For the text-containing cell, return its midpoint in (X, Y) coordinate format. 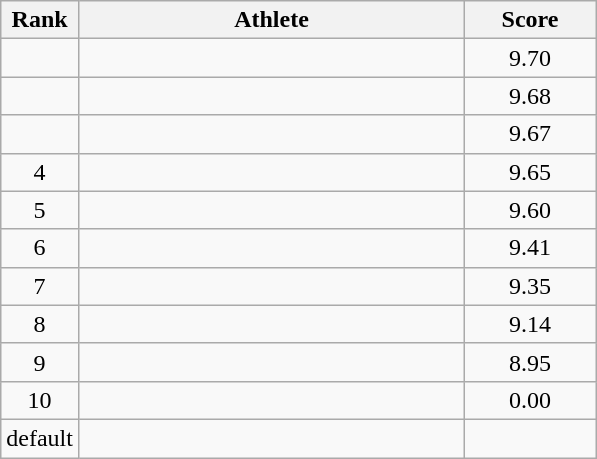
9.65 (530, 172)
Rank (40, 20)
9.70 (530, 58)
0.00 (530, 400)
6 (40, 248)
4 (40, 172)
Score (530, 20)
8 (40, 324)
Athlete (271, 20)
10 (40, 400)
9.35 (530, 286)
9.67 (530, 134)
9.41 (530, 248)
9.60 (530, 210)
7 (40, 286)
9 (40, 362)
9.68 (530, 96)
default (40, 438)
5 (40, 210)
8.95 (530, 362)
9.14 (530, 324)
